For the text-containing cell, return its midpoint in [x, y] coordinate format. 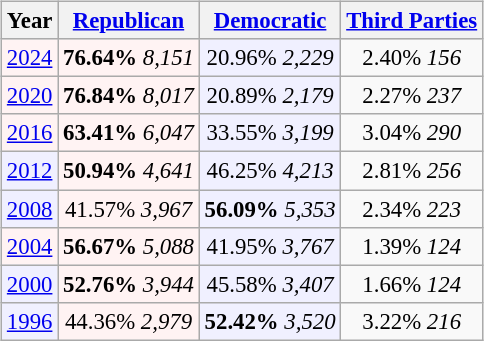
Year [30, 21]
63.41% 6,047 [129, 133]
50.94% 4,641 [129, 171]
20.96% 2,229 [270, 58]
52.76% 3,944 [129, 284]
20.89% 2,179 [270, 96]
76.84% 8,017 [129, 96]
2016 [30, 133]
44.36% 2,979 [129, 321]
1.39% 124 [412, 246]
2024 [30, 58]
Third Parties [412, 21]
Democratic [270, 21]
1.66% 124 [412, 284]
33.55% 3,199 [270, 133]
56.67% 5,088 [129, 246]
2.34% 223 [412, 209]
45.58% 3,407 [270, 284]
46.25% 4,213 [270, 171]
1996 [30, 321]
2012 [30, 171]
2020 [30, 96]
52.42% 3,520 [270, 321]
Republican [129, 21]
2004 [30, 246]
76.64% 8,151 [129, 58]
56.09% 5,353 [270, 209]
41.95% 3,767 [270, 246]
41.57% 3,967 [129, 209]
2.27% 237 [412, 96]
2000 [30, 284]
2.40% 156 [412, 58]
2.81% 256 [412, 171]
2008 [30, 209]
3.22% 216 [412, 321]
3.04% 290 [412, 133]
